Locate the cell with the specified text and output its [X, Y] center coordinate. 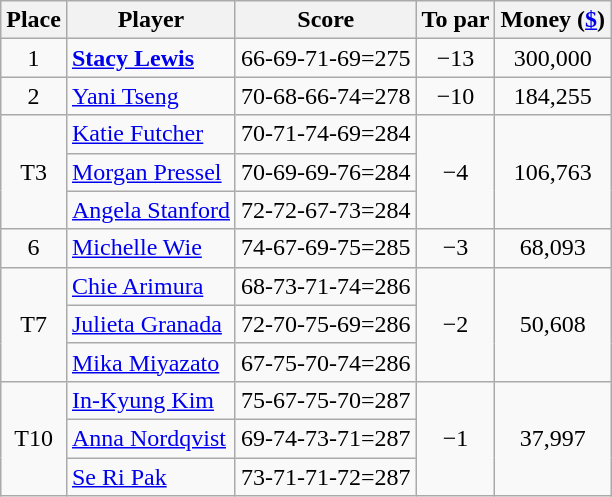
6 [34, 248]
Angela Stanford [150, 210]
T10 [34, 438]
300,000 [553, 58]
Stacy Lewis [150, 58]
In-Kyung Kim [150, 400]
2 [34, 96]
Mika Miyazato [150, 362]
Money ($) [553, 20]
1 [34, 58]
Place [34, 20]
Score [326, 20]
68,093 [553, 248]
−1 [456, 438]
−10 [456, 96]
74-67-69-75=285 [326, 248]
−4 [456, 172]
Katie Futcher [150, 134]
T7 [34, 324]
72-70-75-69=286 [326, 324]
73-71-71-72=287 [326, 477]
70-69-69-76=284 [326, 172]
−2 [456, 324]
To par [456, 20]
−13 [456, 58]
106,763 [553, 172]
69-74-73-71=287 [326, 438]
Yani Tseng [150, 96]
72-72-67-73=284 [326, 210]
T3 [34, 172]
Julieta Granada [150, 324]
70-71-74-69=284 [326, 134]
Chie Arimura [150, 286]
Anna Nordqvist [150, 438]
50,608 [553, 324]
Player [150, 20]
Se Ri Pak [150, 477]
67-75-70-74=286 [326, 362]
184,255 [553, 96]
−3 [456, 248]
75-67-75-70=287 [326, 400]
37,997 [553, 438]
70-68-66-74=278 [326, 96]
66-69-71-69=275 [326, 58]
68-73-71-74=286 [326, 286]
Morgan Pressel [150, 172]
Michelle Wie [150, 248]
